Identify which cell holds the provided text, then report its (x, y) central coordinate. 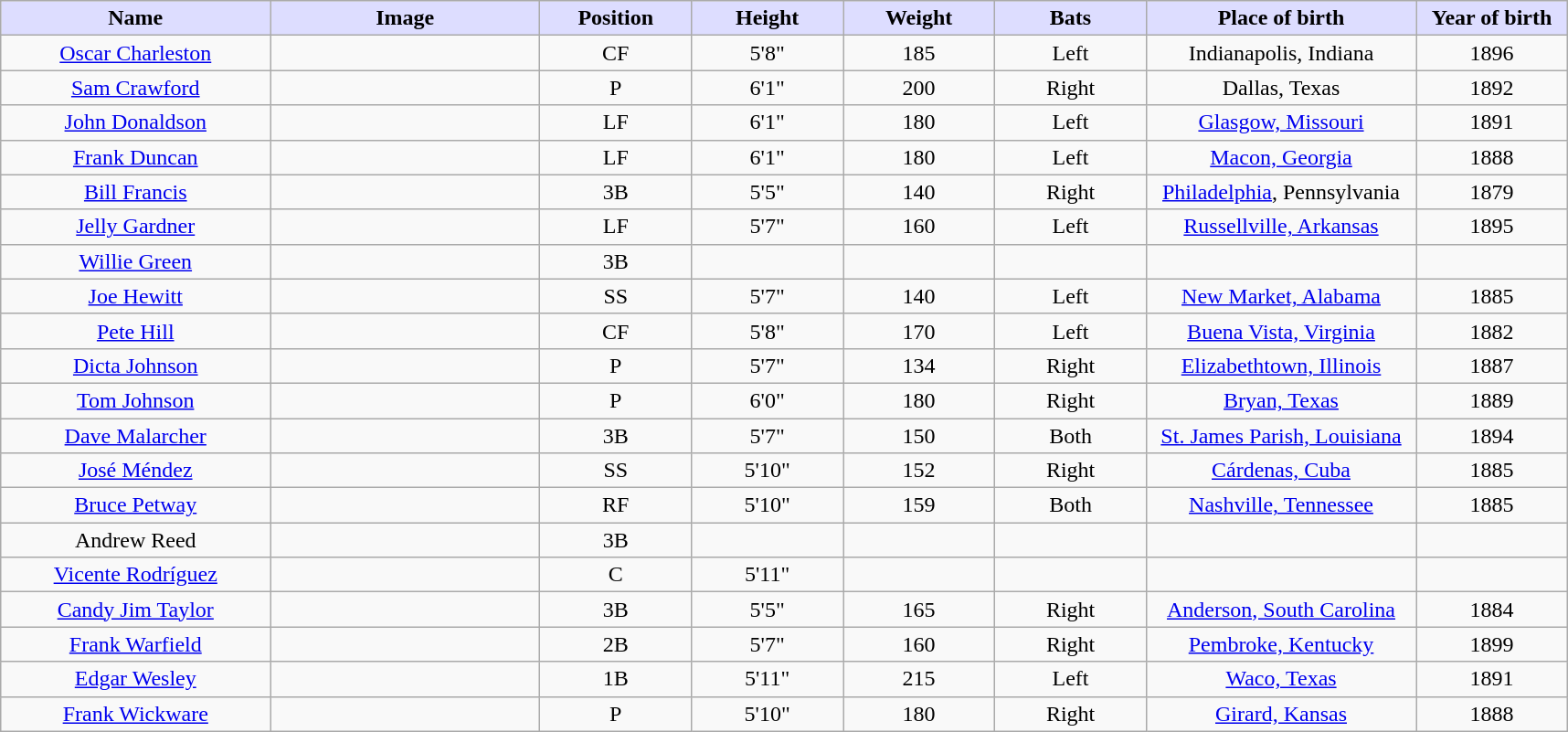
1887 (1492, 366)
152 (919, 471)
Philadelphia, Pennsylvania (1281, 192)
Edgar Wesley (135, 679)
Cárdenas, Cuba (1281, 471)
Year of birth (1492, 18)
Oscar Charleston (135, 53)
Name (135, 18)
Waco, Texas (1281, 679)
Bryan, Texas (1281, 400)
Dicta Johnson (135, 366)
Vicente Rodríguez (135, 575)
Image (406, 18)
Pete Hill (135, 331)
Tom Johnson (135, 400)
1899 (1492, 644)
185 (919, 53)
Joe Hewitt (135, 296)
170 (919, 331)
134 (919, 366)
Elizabethtown, Illinois (1281, 366)
Candy Jim Taylor (135, 610)
Height (768, 18)
1B (616, 679)
Bill Francis (135, 192)
Dallas, Texas (1281, 88)
Frank Wickware (135, 714)
165 (919, 610)
6'0" (768, 400)
2B (616, 644)
1896 (1492, 53)
Jelly Gardner (135, 227)
Dave Malarcher (135, 436)
RF (616, 505)
Pembroke, Kentucky (1281, 644)
Sam Crawford (135, 88)
Frank Duncan (135, 157)
Buena Vista, Virginia (1281, 331)
1892 (1492, 88)
Andrew Reed (135, 540)
Bats (1071, 18)
1895 (1492, 227)
Glasgow, Missouri (1281, 122)
José Méndez (135, 471)
Russellville, Arkansas (1281, 227)
John Donaldson (135, 122)
Anderson, South Carolina (1281, 610)
Position (616, 18)
C (616, 575)
Willie Green (135, 261)
St. James Parish, Louisiana (1281, 436)
New Market, Alabama (1281, 296)
Weight (919, 18)
Place of birth (1281, 18)
1894 (1492, 436)
1882 (1492, 331)
1879 (1492, 192)
1884 (1492, 610)
Bruce Petway (135, 505)
Nashville, Tennessee (1281, 505)
215 (919, 679)
Frank Warfield (135, 644)
1889 (1492, 400)
159 (919, 505)
Girard, Kansas (1281, 714)
150 (919, 436)
200 (919, 88)
Macon, Georgia (1281, 157)
Indianapolis, Indiana (1281, 53)
